Identify which cell holds the provided text, then report its (X, Y) central coordinate. 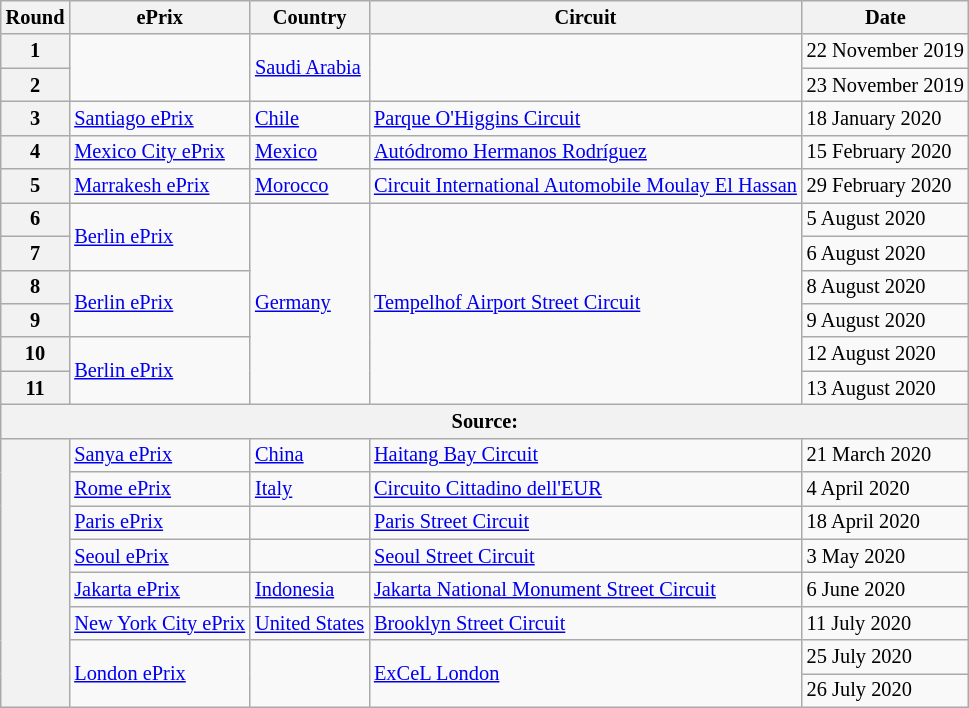
Country (310, 17)
1 (36, 51)
3 May 2020 (886, 556)
Haitang Bay Circuit (586, 455)
3 (36, 118)
Jakarta ePrix (160, 589)
Mexico City ePrix (160, 152)
Round (36, 17)
11 (36, 388)
Autódromo Hermanos Rodríguez (586, 152)
15 February 2020 (886, 152)
10 (36, 354)
Jakarta National Monument Street Circuit (586, 589)
Circuito Cittadino dell'EUR (586, 489)
12 August 2020 (886, 354)
9 August 2020 (886, 320)
18 January 2020 (886, 118)
2 (36, 85)
Circuit (586, 17)
29 February 2020 (886, 186)
Santiago ePrix (160, 118)
New York City ePrix (160, 623)
18 April 2020 (886, 522)
6 (36, 219)
Sanya ePrix (160, 455)
Source: (485, 421)
8 (36, 287)
Seoul Street Circuit (586, 556)
ePrix (160, 17)
23 November 2019 (886, 85)
4 (36, 152)
11 July 2020 (886, 623)
Parque O'Higgins Circuit (586, 118)
22 November 2019 (886, 51)
25 July 2020 (886, 657)
Tempelhof Airport Street Circuit (586, 303)
Brooklyn Street Circuit (586, 623)
Chile (310, 118)
Seoul ePrix (160, 556)
6 June 2020 (886, 589)
Italy (310, 489)
9 (36, 320)
Mexico (310, 152)
Rome ePrix (160, 489)
Paris ePrix (160, 522)
8 August 2020 (886, 287)
ExCeL London (586, 674)
7 (36, 253)
5 August 2020 (886, 219)
London ePrix (160, 674)
Morocco (310, 186)
Marrakesh ePrix (160, 186)
26 July 2020 (886, 690)
Circuit International Automobile Moulay El Hassan (586, 186)
4 April 2020 (886, 489)
Indonesia (310, 589)
United States (310, 623)
13 August 2020 (886, 388)
Paris Street Circuit (586, 522)
6 August 2020 (886, 253)
21 March 2020 (886, 455)
Saudi Arabia (310, 68)
5 (36, 186)
Germany (310, 303)
China (310, 455)
Date (886, 17)
